Scan for the cell matching the given text and deliver its (X, Y) coordinate at center. 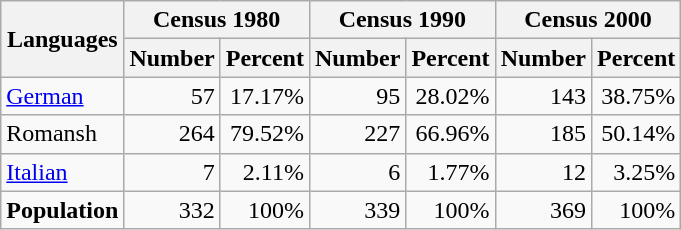
79.52% (264, 134)
2.11% (264, 172)
1.77% (450, 172)
German (62, 96)
17.17% (264, 96)
38.75% (636, 96)
3.25% (636, 172)
50.14% (636, 134)
Italian (62, 172)
66.96% (450, 134)
Census 1990 (402, 20)
Census 1980 (217, 20)
57 (172, 96)
369 (543, 210)
143 (543, 96)
Population (62, 210)
12 (543, 172)
Romansh (62, 134)
332 (172, 210)
Languages (62, 39)
227 (357, 134)
264 (172, 134)
95 (357, 96)
339 (357, 210)
185 (543, 134)
6 (357, 172)
28.02% (450, 96)
7 (172, 172)
Census 2000 (588, 20)
